Pinpoint the cell where the given text exists, returning its [x, y] midpoint coordinate. 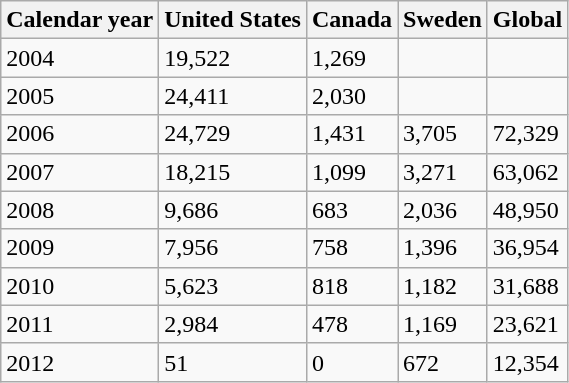
3,705 [443, 134]
Global [527, 20]
2,984 [233, 324]
24,411 [233, 96]
2,030 [352, 96]
3,271 [443, 172]
23,621 [527, 324]
12,354 [527, 362]
2008 [80, 210]
36,954 [527, 248]
2009 [80, 248]
24,729 [233, 134]
2,036 [443, 210]
1,099 [352, 172]
2010 [80, 286]
478 [352, 324]
2012 [80, 362]
2007 [80, 172]
2006 [80, 134]
48,950 [527, 210]
Calendar year [80, 20]
2004 [80, 58]
Sweden [443, 20]
63,062 [527, 172]
72,329 [527, 134]
Canada [352, 20]
1,431 [352, 134]
818 [352, 286]
2005 [80, 96]
2011 [80, 324]
758 [352, 248]
18,215 [233, 172]
1,169 [443, 324]
9,686 [233, 210]
672 [443, 362]
51 [233, 362]
United States [233, 20]
19,522 [233, 58]
0 [352, 362]
1,182 [443, 286]
683 [352, 210]
1,396 [443, 248]
7,956 [233, 248]
31,688 [527, 286]
1,269 [352, 58]
5,623 [233, 286]
